Locate the cell with the specified text and output its (x, y) center coordinate. 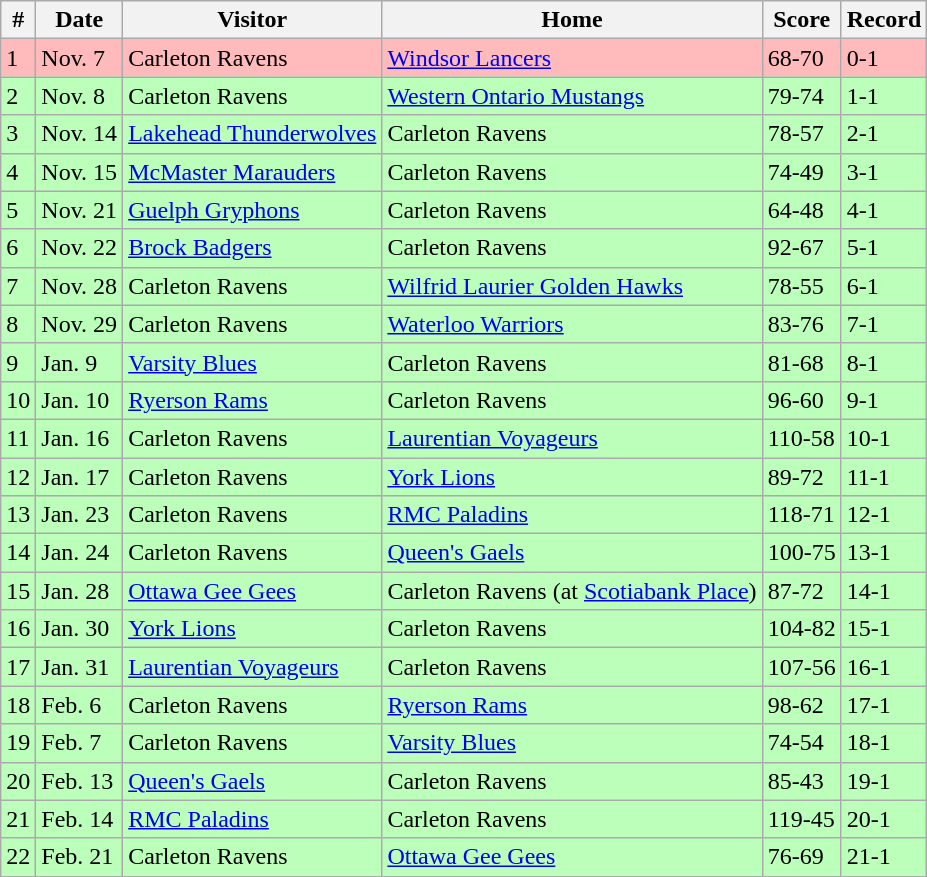
Nov. 15 (80, 172)
Jan. 24 (80, 553)
15-1 (884, 629)
Lakehead Thunderwolves (252, 134)
107-56 (802, 667)
Western Ontario Mustangs (572, 96)
89-72 (802, 477)
21-1 (884, 857)
Brock Badgers (252, 248)
Jan. 28 (80, 591)
68-70 (802, 58)
Date (80, 20)
Feb. 6 (80, 705)
12 (18, 477)
13 (18, 515)
Feb. 13 (80, 781)
14 (18, 553)
78-57 (802, 134)
Guelph Gryphons (252, 210)
3 (18, 134)
Record (884, 20)
20-1 (884, 819)
87-72 (802, 591)
12-1 (884, 515)
74-54 (802, 743)
Score (802, 20)
6-1 (884, 286)
76-69 (802, 857)
Windsor Lancers (572, 58)
74-49 (802, 172)
17 (18, 667)
17-1 (884, 705)
18-1 (884, 743)
McMaster Marauders (252, 172)
0-1 (884, 58)
15 (18, 591)
1-1 (884, 96)
20 (18, 781)
18 (18, 705)
19 (18, 743)
81-68 (802, 362)
# (18, 20)
Home (572, 20)
6 (18, 248)
9 (18, 362)
5 (18, 210)
5-1 (884, 248)
Feb. 21 (80, 857)
64-48 (802, 210)
83-76 (802, 324)
100-75 (802, 553)
Visitor (252, 20)
3-1 (884, 172)
Carleton Ravens (at Scotiabank Place) (572, 591)
Jan. 23 (80, 515)
104-82 (802, 629)
Jan. 30 (80, 629)
22 (18, 857)
85-43 (802, 781)
19-1 (884, 781)
Jan. 17 (80, 477)
118-71 (802, 515)
10-1 (884, 438)
Nov. 14 (80, 134)
Nov. 21 (80, 210)
16 (18, 629)
Nov. 7 (80, 58)
Waterloo Warriors (572, 324)
92-67 (802, 248)
Nov. 29 (80, 324)
21 (18, 819)
96-60 (802, 400)
7-1 (884, 324)
Feb. 14 (80, 819)
7 (18, 286)
8-1 (884, 362)
2-1 (884, 134)
78-55 (802, 286)
Jan. 9 (80, 362)
119-45 (802, 819)
11-1 (884, 477)
11 (18, 438)
4-1 (884, 210)
Jan. 16 (80, 438)
79-74 (802, 96)
110-58 (802, 438)
Nov. 22 (80, 248)
10 (18, 400)
4 (18, 172)
13-1 (884, 553)
Wilfrid Laurier Golden Hawks (572, 286)
98-62 (802, 705)
Nov. 28 (80, 286)
2 (18, 96)
Jan. 10 (80, 400)
14-1 (884, 591)
8 (18, 324)
16-1 (884, 667)
9-1 (884, 400)
Jan. 31 (80, 667)
1 (18, 58)
Nov. 8 (80, 96)
Feb. 7 (80, 743)
